Pinpoint the cell where the given text exists, returning its (X, Y) midpoint coordinate. 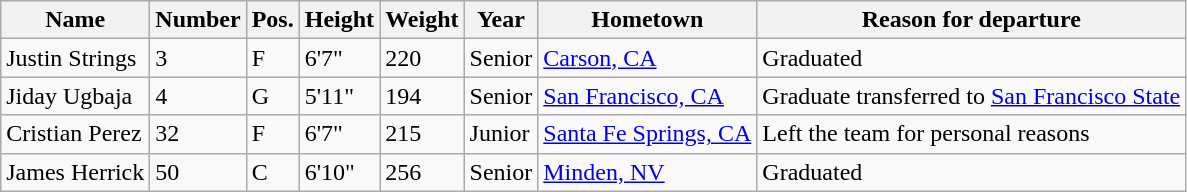
Reason for departure (972, 20)
Year (501, 20)
San Francisco, CA (648, 96)
Hometown (648, 20)
Height (339, 20)
Jiday Ugbaja (76, 96)
Carson, CA (648, 58)
Pos. (272, 20)
220 (422, 58)
C (272, 172)
Cristian Perez (76, 134)
Justin Strings (76, 58)
32 (198, 134)
Name (76, 20)
Left the team for personal reasons (972, 134)
Minden, NV (648, 172)
Graduate transferred to San Francisco State (972, 96)
Number (198, 20)
50 (198, 172)
194 (422, 96)
3 (198, 58)
5'11" (339, 96)
4 (198, 96)
215 (422, 134)
Weight (422, 20)
Junior (501, 134)
Santa Fe Springs, CA (648, 134)
G (272, 96)
256 (422, 172)
6'10" (339, 172)
James Herrick (76, 172)
